Determine the [x, y] coordinate at the center of the cell enclosing the given text.  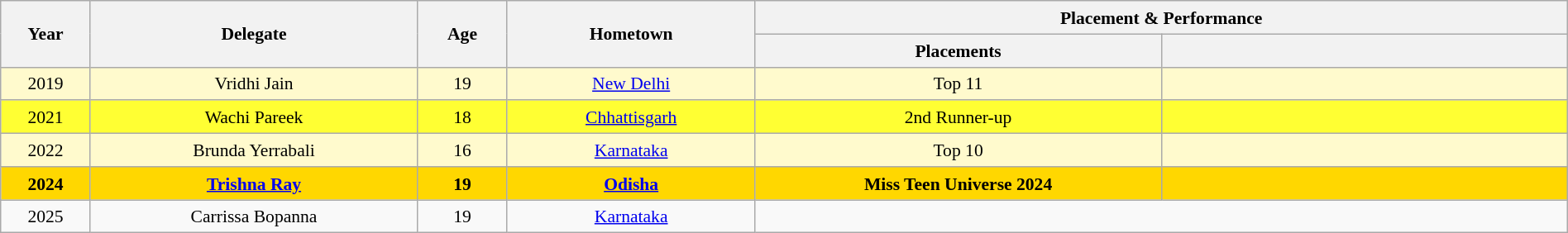
18 [463, 117]
2019 [46, 83]
Delegate [253, 34]
New Delhi [631, 83]
2024 [46, 183]
Vridhi Jain [253, 83]
2021 [46, 117]
Chhattisgarh [631, 117]
Age [463, 34]
Odisha [631, 183]
Carrissa Bopanna [253, 216]
Trishna Ray [253, 183]
Year [46, 34]
Hometown [631, 34]
2022 [46, 150]
2025 [46, 216]
16 [463, 150]
Top 11 [958, 83]
2nd Runner-up [958, 117]
Miss Teen Universe 2024 [958, 183]
Wachi Pareek [253, 117]
Placements [958, 50]
Placement & Performance [1161, 17]
Top 10 [958, 150]
Brunda Yerrabali [253, 150]
